Extract the (X, Y) coordinate from the center of the cell holding the provided text.  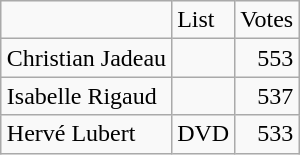
537 (267, 96)
DVD (204, 134)
533 (267, 134)
Christian Jadeau (86, 58)
553 (267, 58)
Votes (267, 20)
Isabelle Rigaud (86, 96)
List (204, 20)
Hervé Lubert (86, 134)
